Capture the cell that displays the provided text and extract its (X, Y) central coordinate. 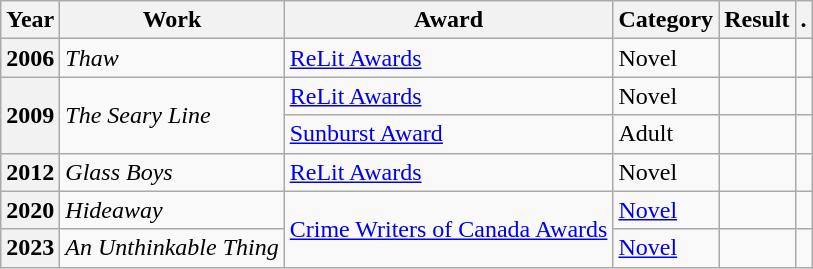
Work (172, 20)
Result (757, 20)
Crime Writers of Canada Awards (448, 229)
Category (666, 20)
Award (448, 20)
2009 (30, 115)
Thaw (172, 58)
The Seary Line (172, 115)
Year (30, 20)
. (804, 20)
2006 (30, 58)
Adult (666, 134)
An Unthinkable Thing (172, 248)
Hideaway (172, 210)
2023 (30, 248)
2020 (30, 210)
Sunburst Award (448, 134)
2012 (30, 172)
Glass Boys (172, 172)
